Locate the cell with the specified text and output its [X, Y] center coordinate. 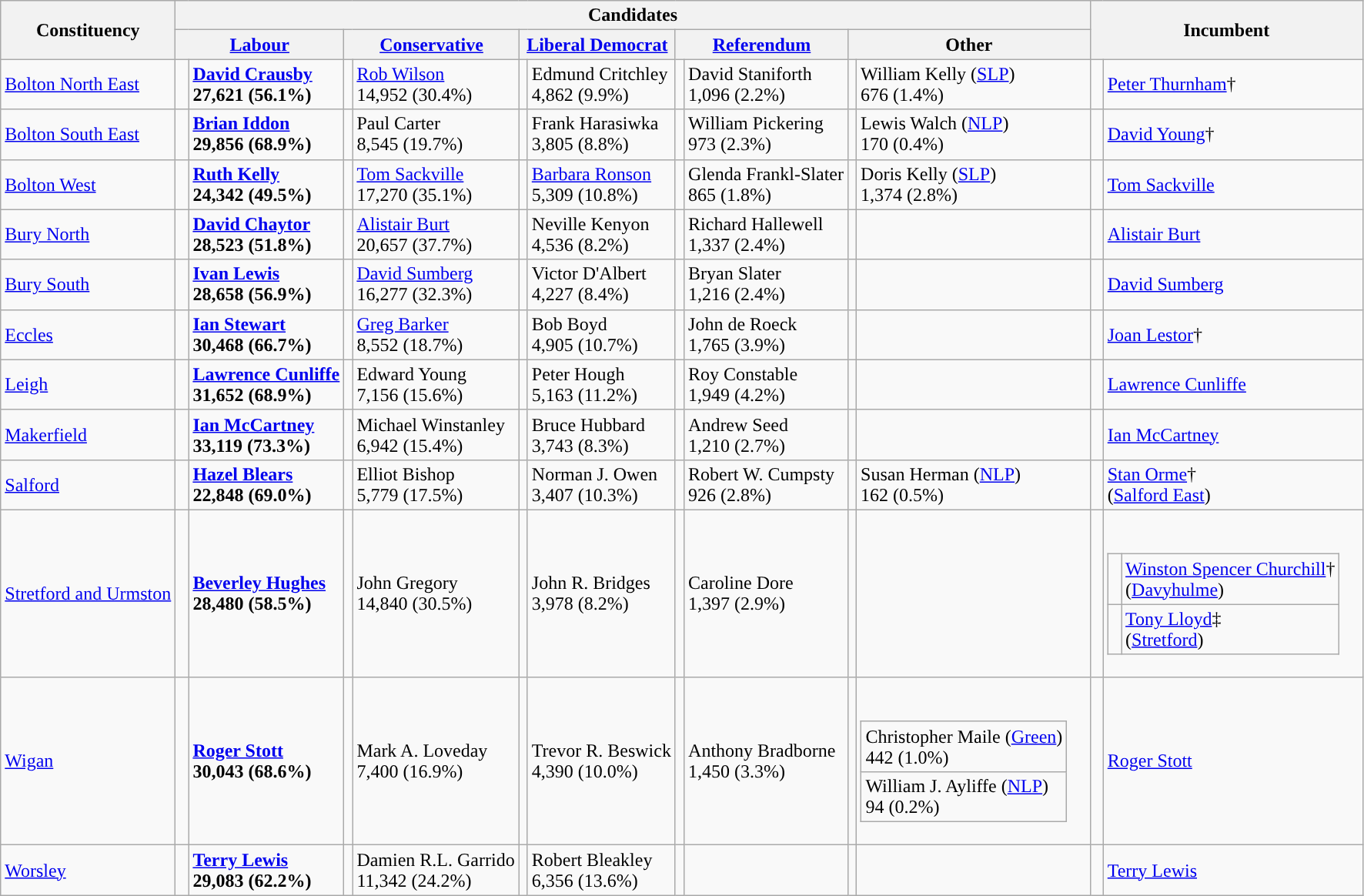
Worsley [88, 870]
Peter Hough5,163 (11.2%) [601, 385]
Bob Boyd4,905 (10.7%) [601, 334]
Bruce Hubbard3,743 (8.3%) [601, 434]
Paul Carter8,545 (19.7%) [436, 134]
Lawrence Cunliffe31,652 (68.9%) [266, 385]
William Pickering973 (2.3%) [767, 134]
Roy Constable1,949 (4.2%) [767, 385]
Bolton South East [88, 134]
Winston Spencer Churchill†(Davyhulme) [1230, 579]
Winston Spencer Churchill†(Davyhulme) Tony Lloyd‡(Stretford) [1233, 593]
Stretford and Urmston [88, 593]
Candidates [633, 15]
Trevor R. Beswick4,390 (10.0%) [601, 761]
William J. Ayliffe (NLP)94 (0.2%) [964, 796]
Peter Thurnham† [1233, 85]
Makerfield [88, 434]
Terry Lewis29,083 (62.2%) [266, 870]
Terry Lewis [1233, 870]
John Gregory14,840 (30.5%) [436, 593]
William Kelly (SLP)676 (1.4%) [974, 85]
Conservative [431, 45]
Ian McCartney [1233, 434]
Andrew Seed1,210 (2.7%) [767, 434]
Joan Lestor† [1233, 334]
Alistair Burt20,657 (37.7%) [436, 234]
Christopher Maile (Green)442 (1.0%) [964, 747]
Susan Herman (NLP)162 (0.5%) [974, 485]
Greg Barker8,552 (18.7%) [436, 334]
Robert Bleakley6,356 (13.6%) [601, 870]
Roger Stott30,043 (68.6%) [266, 761]
Rob Wilson14,952 (30.4%) [436, 85]
Anthony Bradborne1,450 (3.3%) [767, 761]
Neville Kenyon4,536 (8.2%) [601, 234]
Hazel Blears22,848 (69.0%) [266, 485]
David Chaytor28,523 (51.8%) [266, 234]
Tony Lloyd‡(Stretford) [1230, 630]
Doris Kelly (SLP)1,374 (2.8%) [974, 185]
Alistair Burt [1233, 234]
Bolton North East [88, 85]
Christopher Maile (Green)442 (1.0%) William J. Ayliffe (NLP)94 (0.2%) [974, 761]
Richard Hallewell1,337 (2.4%) [767, 234]
John R. Bridges3,978 (8.2%) [601, 593]
John de Roeck1,765 (3.9%) [767, 334]
Ian Stewart30,468 (66.7%) [266, 334]
Incumbent [1226, 30]
Other [970, 45]
Victor D'Albert4,227 (8.4%) [601, 285]
Ruth Kelly24,342 (49.5%) [266, 185]
Salford [88, 485]
Eccles [88, 334]
David Staniforth1,096 (2.2%) [767, 85]
Constituency [88, 30]
Robert W. Cumpsty926 (2.8%) [767, 485]
Bury North [88, 234]
Labour [260, 45]
Brian Iddon29,856 (68.9%) [266, 134]
Stan Orme†(Salford East) [1233, 485]
Bryan Slater1,216 (2.4%) [767, 285]
Mark A. Loveday7,400 (16.9%) [436, 761]
David Sumberg16,277 (32.3%) [436, 285]
Lawrence Cunliffe [1233, 385]
Tom Sackville17,270 (35.1%) [436, 185]
David Young† [1233, 134]
Bury South [88, 285]
Beverley Hughes28,480 (58.5%) [266, 593]
Ivan Lewis28,658 (56.9%) [266, 285]
Norman J. Owen3,407 (10.3%) [601, 485]
Liberal Democrat [597, 45]
Referendum [761, 45]
Leigh [88, 385]
Elliot Bishop5,779 (17.5%) [436, 485]
Glenda Frankl-Slater865 (1.8%) [767, 185]
Lewis Walch (NLP)170 (0.4%) [974, 134]
Roger Stott [1233, 761]
Edmund Critchley4,862 (9.9%) [601, 85]
Wigan [88, 761]
Damien R.L. Garrido11,342 (24.2%) [436, 870]
Edward Young7,156 (15.6%) [436, 385]
Tom Sackville [1233, 185]
Ian McCartney33,119 (73.3%) [266, 434]
David Sumberg [1233, 285]
Barbara Ronson5,309 (10.8%) [601, 185]
Michael Winstanley6,942 (15.4%) [436, 434]
Bolton West [88, 185]
Frank Harasiwka3,805 (8.8%) [601, 134]
David Crausby27,621 (56.1%) [266, 85]
Caroline Dore1,397 (2.9%) [767, 593]
